Capture the cell that displays the provided text and extract its (x, y) central coordinate. 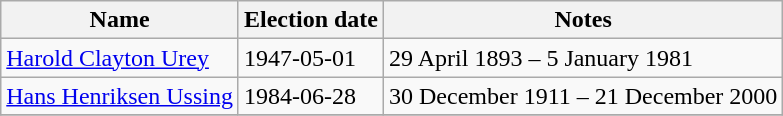
1947-05-01 (310, 58)
Name (120, 20)
Election date (310, 20)
Hans Henriksen Ussing (120, 96)
30 December 1911 – 21 December 2000 (584, 96)
Harold Clayton Urey (120, 58)
Notes (584, 20)
1984-06-28 (310, 96)
29 April 1893 – 5 January 1981 (584, 58)
